Return (X, Y) of the center of cell containing provided text 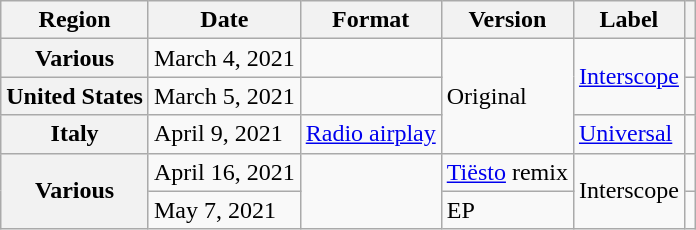
Original (507, 96)
Format (370, 20)
April 9, 2021 (224, 134)
Tiësto remix (507, 172)
Universal (628, 134)
March 4, 2021 (224, 58)
March 5, 2021 (224, 96)
United States (75, 96)
Italy (75, 134)
Version (507, 20)
April 16, 2021 (224, 172)
Radio airplay (370, 134)
EP (507, 210)
Label (628, 20)
Region (75, 20)
Date (224, 20)
May 7, 2021 (224, 210)
